Output the (x, y) coordinate of the center of the cell containing the given text.  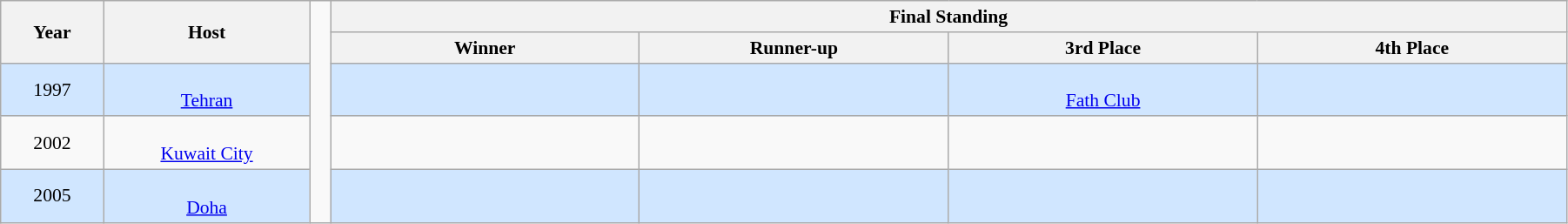
1997 (52, 89)
Final Standing (948, 17)
Host (207, 31)
2002 (52, 143)
Year (52, 31)
Doha (207, 197)
Winner (486, 48)
Tehran (207, 89)
Runner-up (794, 48)
4th Place (1411, 48)
Kuwait City (207, 143)
Fath Club (1103, 89)
3rd Place (1103, 48)
2005 (52, 197)
